Provide the [x, y] coordinate of the cell's center where the given text is located.  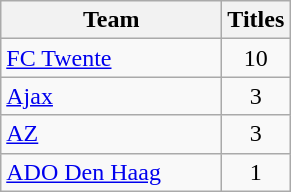
Ajax [112, 96]
AZ [112, 134]
Team [112, 20]
1 [256, 172]
ADO Den Haag [112, 172]
FC Twente [112, 58]
Titles [256, 20]
10 [256, 58]
